Return the (X, Y) coordinate for the center point of the cell that contains the specified text.  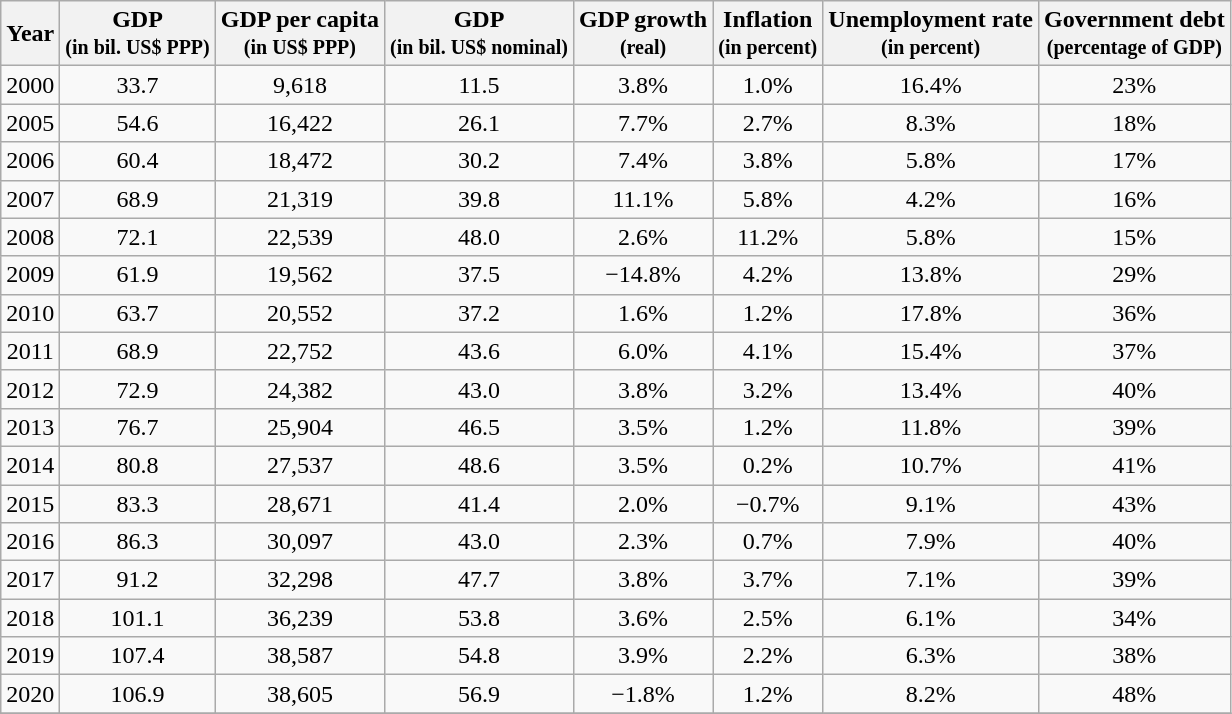
8.3% (931, 123)
60.4 (138, 161)
GDP(in bil. US$ PPP) (138, 34)
36% (1134, 313)
72.1 (138, 237)
−0.7% (768, 503)
39.8 (480, 199)
47.7 (480, 580)
37.5 (480, 275)
16% (1134, 199)
15% (1134, 237)
2005 (30, 123)
38,605 (300, 694)
48.6 (480, 465)
−14.8% (642, 275)
86.3 (138, 542)
3.6% (642, 618)
2018 (30, 618)
38% (1134, 656)
2.7% (768, 123)
6.0% (642, 351)
2008 (30, 237)
2015 (30, 503)
Inflation(in percent) (768, 34)
37% (1134, 351)
91.2 (138, 580)
2006 (30, 161)
0.2% (768, 465)
107.4 (138, 656)
43.6 (480, 351)
20,552 (300, 313)
19,562 (300, 275)
7.9% (931, 542)
2.6% (642, 237)
2020 (30, 694)
2.3% (642, 542)
11.1% (642, 199)
17% (1134, 161)
43% (1134, 503)
30.2 (480, 161)
25,904 (300, 427)
48% (1134, 694)
106.9 (138, 694)
2017 (30, 580)
−1.8% (642, 694)
41% (1134, 465)
15.4% (931, 351)
22,752 (300, 351)
46.5 (480, 427)
9.1% (931, 503)
28,671 (300, 503)
2019 (30, 656)
6.3% (931, 656)
61.9 (138, 275)
4.1% (768, 351)
1.6% (642, 313)
GDP per capita(in US$ PPP) (300, 34)
2000 (30, 85)
13.4% (931, 389)
83.3 (138, 503)
80.8 (138, 465)
30,097 (300, 542)
3.7% (768, 580)
63.7 (138, 313)
2014 (30, 465)
21,319 (300, 199)
6.1% (931, 618)
22,539 (300, 237)
1.0% (768, 85)
36,239 (300, 618)
48.0 (480, 237)
GDP growth(real) (642, 34)
2009 (30, 275)
18% (1134, 123)
29% (1134, 275)
37.2 (480, 313)
41.4 (480, 503)
2010 (30, 313)
11.5 (480, 85)
101.1 (138, 618)
54.6 (138, 123)
2011 (30, 351)
3.9% (642, 656)
2.5% (768, 618)
2016 (30, 542)
18,472 (300, 161)
7.1% (931, 580)
13.8% (931, 275)
GDP(in bil. US$ nominal) (480, 34)
76.7 (138, 427)
3.2% (768, 389)
8.2% (931, 694)
9,618 (300, 85)
16.4% (931, 85)
54.8 (480, 656)
11.2% (768, 237)
Year (30, 34)
16,422 (300, 123)
23% (1134, 85)
24,382 (300, 389)
11.8% (931, 427)
7.7% (642, 123)
7.4% (642, 161)
2.0% (642, 503)
17.8% (931, 313)
32,298 (300, 580)
34% (1134, 618)
72.9 (138, 389)
0.7% (768, 542)
Government debt(percentage of GDP) (1134, 34)
33.7 (138, 85)
53.8 (480, 618)
27,537 (300, 465)
10.7% (931, 465)
26.1 (480, 123)
2.2% (768, 656)
38,587 (300, 656)
2012 (30, 389)
Unemployment rate(in percent) (931, 34)
2013 (30, 427)
2007 (30, 199)
56.9 (480, 694)
